Locate the cell with the specified text and output its [x, y] center coordinate. 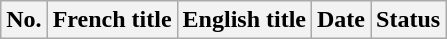
Status [408, 20]
English title [244, 20]
No. [24, 20]
French title [112, 20]
Date [340, 20]
